Return the [X, Y] coordinate for the center point of the cell that contains the specified text.  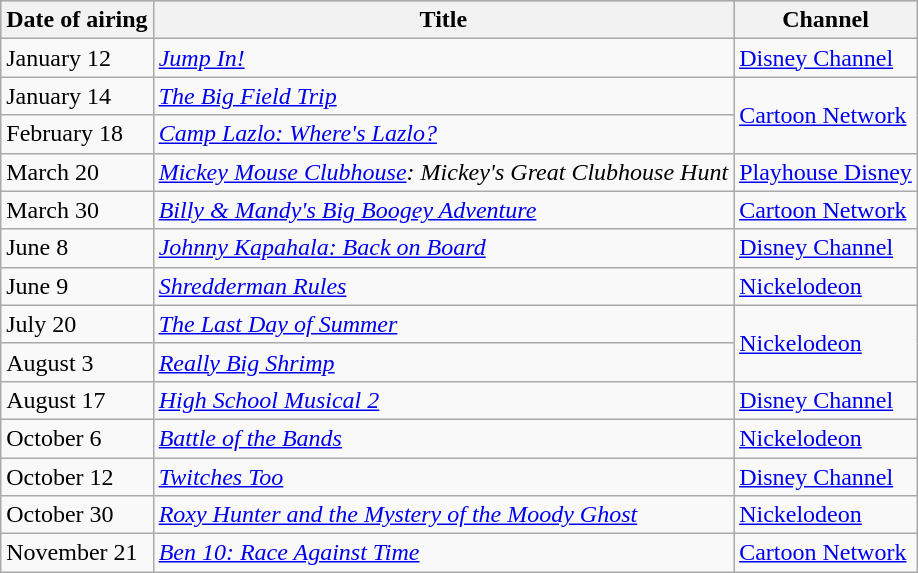
Date of airing [77, 20]
January 12 [77, 58]
July 20 [77, 324]
October 12 [77, 477]
August 3 [77, 362]
November 21 [77, 553]
Title [443, 20]
Playhouse Disney [826, 172]
Ben 10: Race Against Time [443, 553]
Shredderman Rules [443, 286]
The Big Field Trip [443, 96]
High School Musical 2 [443, 400]
Mickey Mouse Clubhouse: Mickey's Great Clubhouse Hunt [443, 172]
Billy & Mandy's Big Boogey Adventure [443, 210]
Roxy Hunter and the Mystery of the Moody Ghost [443, 515]
Johnny Kapahala: Back on Board [443, 248]
October 30 [77, 515]
March 20 [77, 172]
Really Big Shrimp [443, 362]
February 18 [77, 134]
Channel [826, 20]
Twitches Too [443, 477]
Battle of the Bands [443, 438]
Camp Lazlo: Where's Lazlo? [443, 134]
August 17 [77, 400]
June 9 [77, 286]
June 8 [77, 248]
March 30 [77, 210]
Jump In! [443, 58]
January 14 [77, 96]
October 6 [77, 438]
The Last Day of Summer [443, 324]
